Determine the (x, y) coordinate at the center of the cell enclosing the given text.  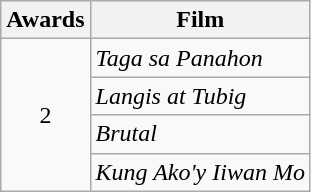
Brutal (200, 134)
Kung Ako'y Iiwan Mo (200, 172)
Langis at Tubig (200, 96)
2 (46, 115)
Film (200, 20)
Taga sa Panahon (200, 58)
Awards (46, 20)
